Search for the cell housing the specified text and yield its (X, Y) center coordinate. 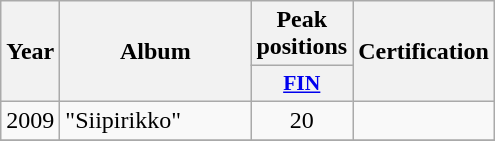
Year (30, 52)
Album (156, 52)
"Siipirikko" (156, 120)
FIN (302, 84)
Certification (424, 52)
20 (302, 120)
2009 (30, 120)
Peak positions (302, 34)
